Locate the cell with the specified text and output its [X, Y] center coordinate. 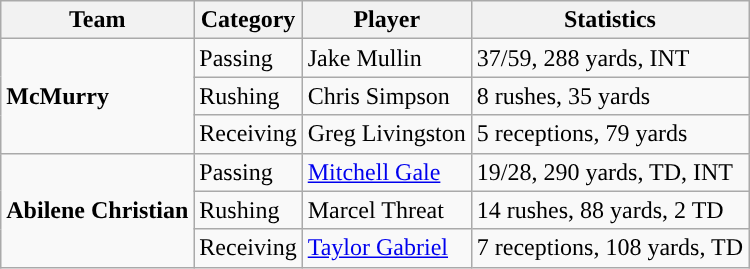
Team [98, 20]
Marcel Threat [386, 210]
8 rushes, 35 yards [610, 96]
14 rushes, 88 yards, 2 TD [610, 210]
Player [386, 20]
Taylor Gabriel [386, 248]
5 receptions, 79 yards [610, 134]
Greg Livingston [386, 134]
Category [248, 20]
7 receptions, 108 yards, TD [610, 248]
McMurry [98, 96]
37/59, 288 yards, INT [610, 58]
Mitchell Gale [386, 172]
19/28, 290 yards, TD, INT [610, 172]
Jake Mullin [386, 58]
Statistics [610, 20]
Abilene Christian [98, 210]
Chris Simpson [386, 96]
